Scan for the cell matching the given text and deliver its [x, y] coordinate at center. 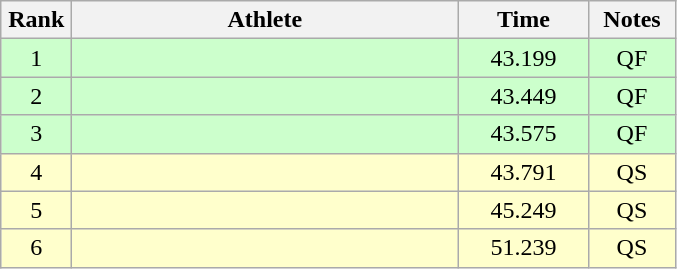
43.575 [524, 134]
Athlete [265, 20]
Time [524, 20]
51.239 [524, 248]
1 [36, 58]
43.449 [524, 96]
4 [36, 172]
5 [36, 210]
Rank [36, 20]
2 [36, 96]
45.249 [524, 210]
Notes [632, 20]
3 [36, 134]
43.791 [524, 172]
43.199 [524, 58]
6 [36, 248]
